Output the [x, y] coordinate of the center of the cell containing the given text.  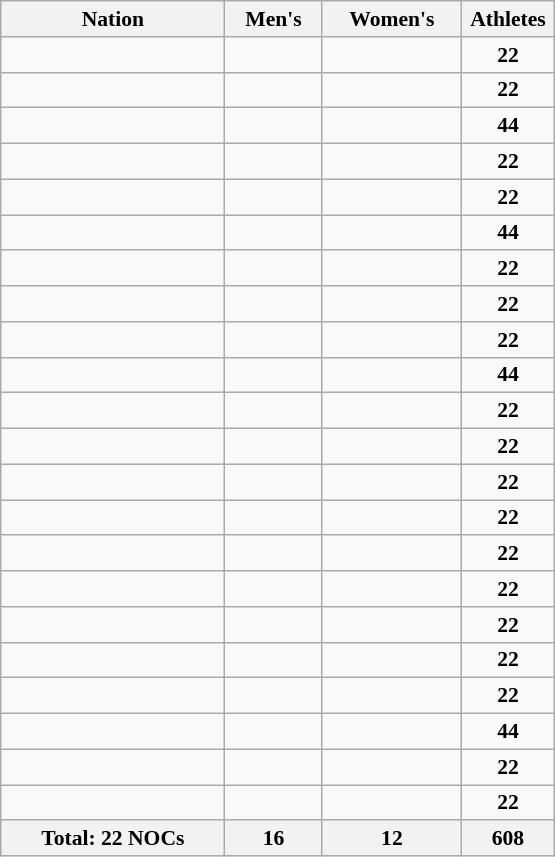
Total: 22 NOCs [113, 839]
608 [508, 839]
Nation [113, 19]
16 [274, 839]
Women's [392, 19]
Men's [274, 19]
12 [392, 839]
Athletes [508, 19]
